Search for the cell housing the specified text and yield its (X, Y) center coordinate. 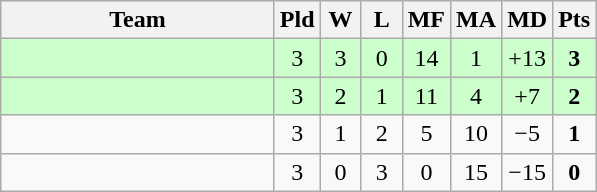
5 (426, 134)
L (382, 20)
10 (476, 134)
Team (138, 20)
W (340, 20)
−15 (528, 172)
11 (426, 96)
Pts (574, 20)
15 (476, 172)
−5 (528, 134)
4 (476, 96)
14 (426, 58)
+13 (528, 58)
MF (426, 20)
MA (476, 20)
MD (528, 20)
+7 (528, 96)
Pld (297, 20)
